For the text-containing cell, return its midpoint in (x, y) coordinate format. 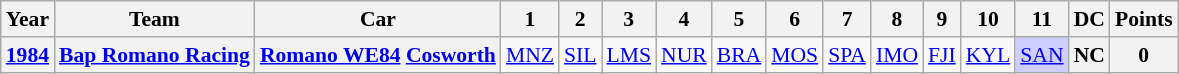
NUR (684, 55)
NC (1090, 55)
Points (1144, 19)
8 (897, 19)
KYL (988, 55)
10 (988, 19)
Car (378, 19)
IMO (897, 55)
Romano WE84 Cosworth (378, 55)
3 (630, 19)
Year (28, 19)
7 (847, 19)
MNZ (530, 55)
DC (1090, 19)
SIL (580, 55)
6 (794, 19)
9 (942, 19)
5 (740, 19)
Bap Romano Racing (154, 55)
SPA (847, 55)
1 (530, 19)
SAN (1042, 55)
LMS (630, 55)
Team (154, 19)
MOS (794, 55)
2 (580, 19)
BRA (740, 55)
0 (1144, 55)
4 (684, 19)
11 (1042, 19)
1984 (28, 55)
FJI (942, 55)
